Return the (X, Y) coordinate for the center point of the cell that contains the specified text.  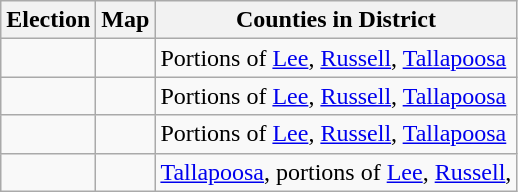
Tallapoosa, portions of Lee, Russell, (336, 172)
Counties in District (336, 20)
Map (126, 20)
Election (48, 20)
